Detect which cell encompasses the target text, then output its (x, y) center coordinate. 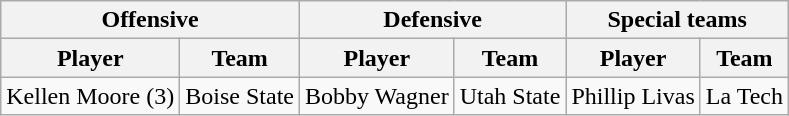
Defensive (432, 20)
Offensive (150, 20)
Utah State (510, 96)
Kellen Moore (3) (90, 96)
Bobby Wagner (376, 96)
Phillip Livas (633, 96)
Boise State (240, 96)
La Tech (744, 96)
Special teams (678, 20)
